Return the [x, y] coordinate for the center point of the cell that contains the specified text.  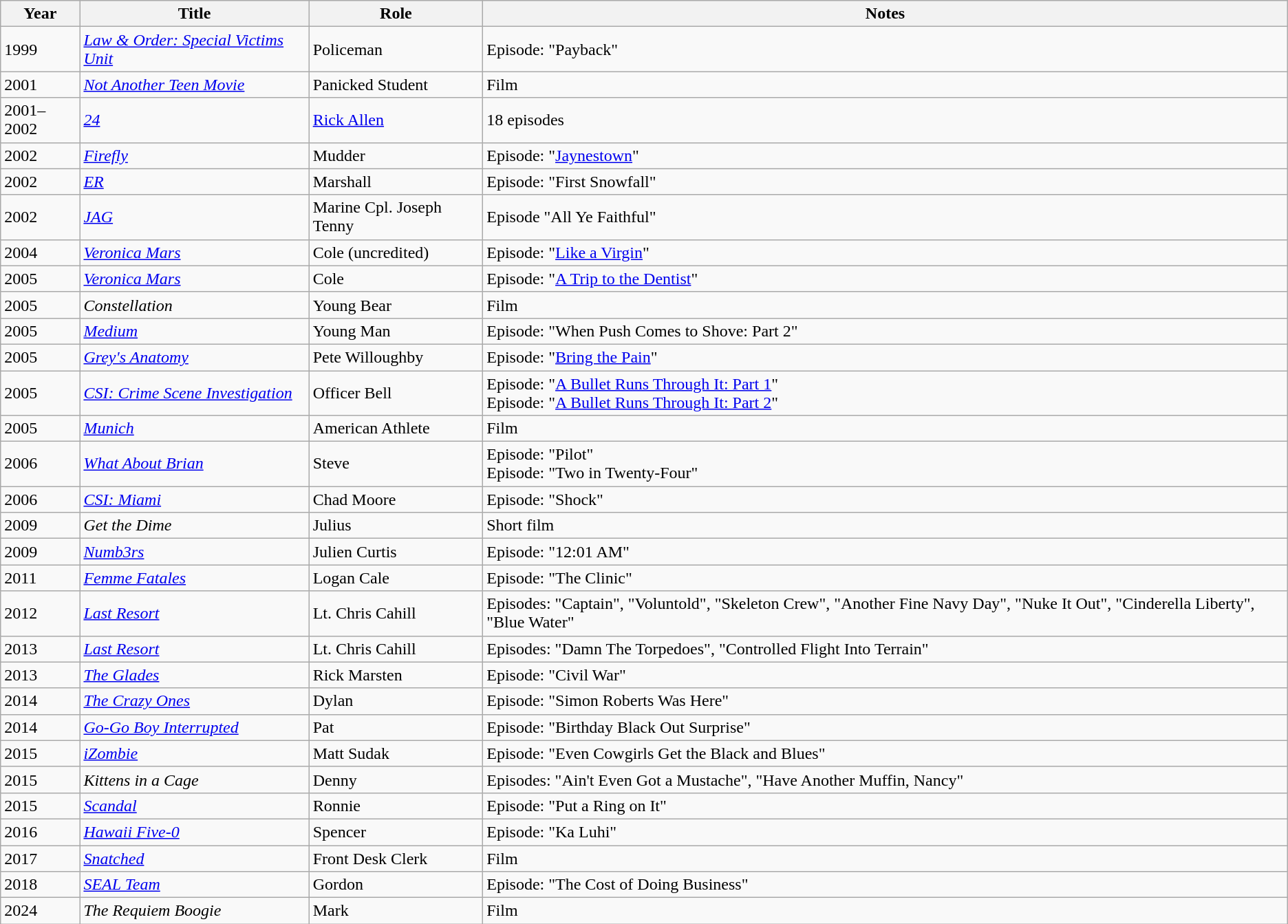
Episode: "A Bullet Runs Through It: Part 1"Episode: "A Bullet Runs Through It: Part 2" [885, 392]
Episode: "The Cost of Doing Business" [885, 885]
Front Desk Clerk [396, 858]
Episode "All Ye Faithful" [885, 217]
Pat [396, 727]
The Requiem Boogie [194, 911]
Marshall [396, 182]
JAG [194, 217]
Episode: "Ka Luhi" [885, 832]
Firefly [194, 155]
What About Brian [194, 464]
Episodes: "Damn The Torpedoes", "Controlled Flight Into Terrain" [885, 649]
Constellation [194, 305]
Grey's Anatomy [194, 357]
18 episodes [885, 120]
Episode: "Jaynestown" [885, 155]
CSI: Miami [194, 499]
Episode: "A Trip to the Dentist" [885, 279]
Year [40, 14]
Law & Order: Special Victims Unit [194, 50]
Episode: "When Push Comes to Shove: Part 2" [885, 331]
Pete Willoughby [396, 357]
2004 [40, 253]
Episode: "Simon Roberts Was Here" [885, 701]
Chad Moore [396, 499]
CSI: Crime Scene Investigation [194, 392]
Julius [396, 526]
Julien Curtis [396, 552]
Numb3rs [194, 552]
Episode: "Bring the Pain" [885, 357]
Episode: "Even Cowgirls Get the Black and Blues" [885, 753]
Rick Allen [396, 120]
Femme Fatales [194, 578]
2016 [40, 832]
Young Man [396, 331]
Panicked Student [396, 85]
Snatched [194, 858]
Get the Dime [194, 526]
iZombie [194, 753]
Cole [396, 279]
Cole (uncredited) [396, 253]
Hawaii Five-0 [194, 832]
Episode: "Put a Ring on It" [885, 806]
Short film [885, 526]
Episode: "Pilot"Episode: "Two in Twenty-Four" [885, 464]
Scandal [194, 806]
Notes [885, 14]
Mudder [396, 155]
Not Another Teen Movie [194, 85]
Go-Go Boy Interrupted [194, 727]
Policeman [396, 50]
Denny [396, 780]
Officer Bell [396, 392]
Mark [396, 911]
Episode: "Civil War" [885, 675]
American Athlete [396, 429]
Gordon [396, 885]
2024 [40, 911]
1999 [40, 50]
Marine Cpl. Joseph Tenny [396, 217]
Steve [396, 464]
Dylan [396, 701]
Episode: "Like a Virgin" [885, 253]
The Crazy Ones [194, 701]
Matt Sudak [396, 753]
2018 [40, 885]
Episode: "Payback" [885, 50]
SEAL Team [194, 885]
Logan Cale [396, 578]
ER [194, 182]
Young Bear [396, 305]
Episode: "The Clinic" [885, 578]
Kittens in a Cage [194, 780]
The Glades [194, 675]
Ronnie [396, 806]
Episode: "First Snowfall" [885, 182]
Episodes: "Ain't Even Got a Mustache", "Have Another Muffin, Nancy" [885, 780]
24 [194, 120]
2001–2002 [40, 120]
2011 [40, 578]
Episode: "Birthday Black Out Surprise" [885, 727]
Rick Marsten [396, 675]
Medium [194, 331]
2001 [40, 85]
Role [396, 14]
Episode: "12:01 AM" [885, 552]
2012 [40, 614]
Munich [194, 429]
2017 [40, 858]
Episode: "Shock" [885, 499]
Episodes: "Captain", "Voluntold", "Skeleton Crew", "Another Fine Navy Day", "Nuke It Out", "Cinderella Liberty", "Blue Water" [885, 614]
Spencer [396, 832]
Title [194, 14]
